Extract the [x, y] coordinate from the center of the cell holding the provided text.  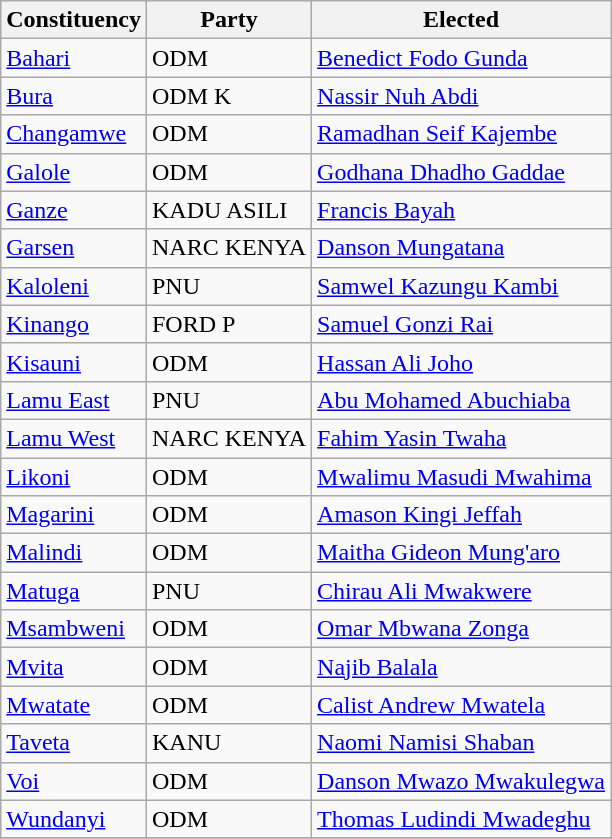
Constituency [74, 20]
Taveta [74, 743]
ODM K [228, 96]
Najib Balala [462, 667]
Mwatate [74, 705]
Magarini [74, 515]
Omar Mbwana Zonga [462, 629]
Garsen [74, 248]
Fahim Yasin Twaha [462, 438]
Thomas Ludindi Mwadeghu [462, 819]
Bura [74, 96]
Danson Mwazo Mwakulegwa [462, 781]
Francis Bayah [462, 210]
Party [228, 20]
Kisauni [74, 362]
Abu Mohamed Abuchiaba [462, 400]
Calist Andrew Mwatela [462, 705]
Nassir Nuh Abdi [462, 96]
Voi [74, 781]
Danson Mungatana [462, 248]
Amason Kingi Jeffah [462, 515]
Lamu East [74, 400]
Matuga [74, 591]
Benedict Fodo Gunda [462, 58]
Chirau Ali Mwakwere [462, 591]
Kinango [74, 324]
Naomi Namisi Shaban [462, 743]
FORD P [228, 324]
KADU ASILI [228, 210]
Mwalimu Masudi Mwahima [462, 477]
Changamwe [74, 134]
Wundanyi [74, 819]
Mvita [74, 667]
Bahari [74, 58]
Hassan Ali Joho [462, 362]
Msambweni [74, 629]
Elected [462, 20]
Maitha Gideon Mung'aro [462, 553]
Samuel Gonzi Rai [462, 324]
Samwel Kazungu Kambi [462, 286]
Malindi [74, 553]
Ganze [74, 210]
Godhana Dhadho Gaddae [462, 172]
Likoni [74, 477]
KANU [228, 743]
Kaloleni [74, 286]
Lamu West [74, 438]
Galole [74, 172]
Ramadhan Seif Kajembe [462, 134]
